From the cell containing the given text, extract its center point as (X, Y) coordinate. 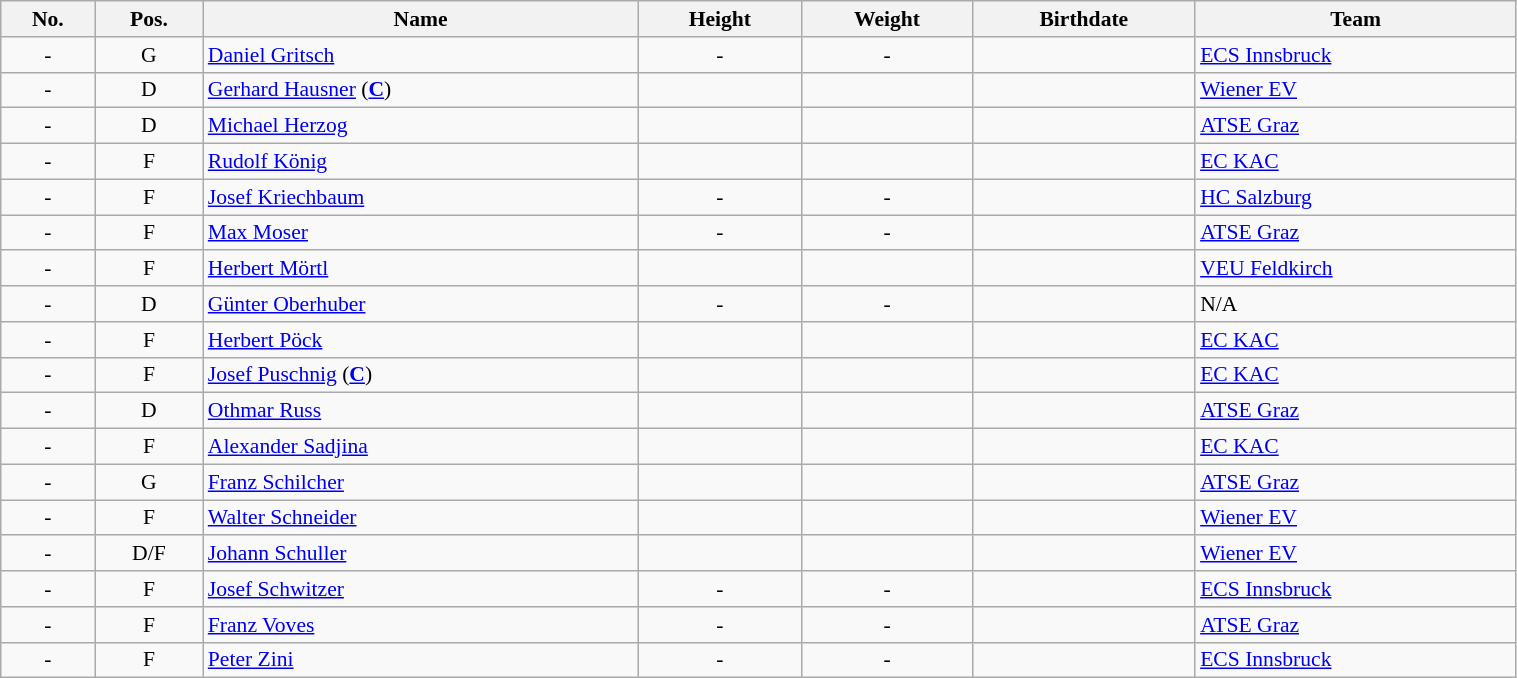
Herbert Pöck (421, 340)
Birthdate (1084, 19)
HC Salzburg (1356, 197)
Günter Oberhuber (421, 304)
Rudolf König (421, 162)
VEU Feldkirch (1356, 269)
Daniel Gritsch (421, 55)
No. (48, 19)
Franz Voves (421, 625)
Franz Schilcher (421, 482)
Peter Zini (421, 660)
Michael Herzog (421, 126)
Johann Schuller (421, 554)
Gerhard Hausner (C) (421, 90)
Team (1356, 19)
Walter Schneider (421, 518)
Weight (886, 19)
Name (421, 19)
Josef Kriechbaum (421, 197)
Max Moser (421, 233)
Height (720, 19)
Alexander Sadjina (421, 447)
Pos. (149, 19)
N/A (1356, 304)
Josef Schwitzer (421, 589)
Othmar Russ (421, 411)
Josef Puschnig (C) (421, 375)
Herbert Mörtl (421, 269)
D/F (149, 554)
